For the text-containing cell, return its midpoint in [x, y] coordinate format. 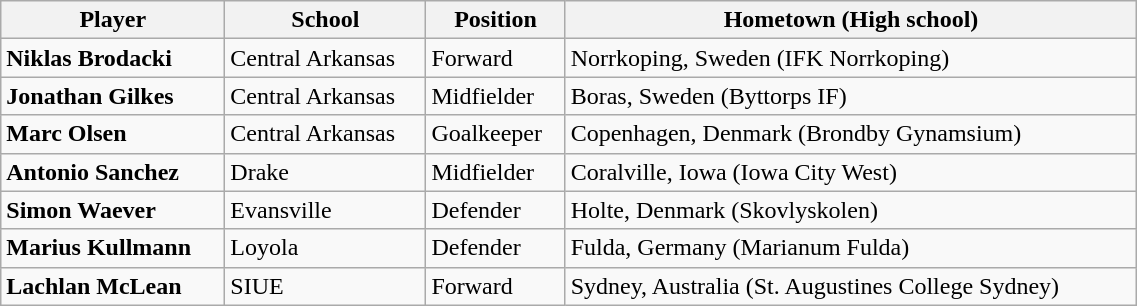
Marc Olsen [113, 134]
Jonathan Gilkes [113, 96]
Fulda, Germany (Marianum Fulda) [851, 248]
Loyola [326, 248]
Holte, Denmark (Skovlyskolen) [851, 210]
Sydney, Australia (St. Augustines College Sydney) [851, 286]
SIUE [326, 286]
Player [113, 20]
Position [496, 20]
Antonio Sanchez [113, 172]
Hometown (High school) [851, 20]
Copenhagen, Denmark (Brondby Gynamsium) [851, 134]
Marius Kullmann [113, 248]
Drake [326, 172]
Evansville [326, 210]
Boras, Sweden (Byttorps IF) [851, 96]
Goalkeeper [496, 134]
Niklas Brodacki [113, 58]
Lachlan McLean [113, 286]
Norrkoping, Sweden (IFK Norrkoping) [851, 58]
School [326, 20]
Coralville, Iowa (Iowa City West) [851, 172]
Simon Waever [113, 210]
